Scan for the cell matching the given text and deliver its [x, y] coordinate at center. 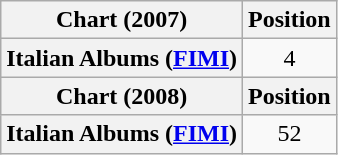
Chart (2007) [122, 20]
52 [290, 134]
Chart (2008) [122, 96]
4 [290, 58]
